For the text-containing cell, return its midpoint in [X, Y] coordinate format. 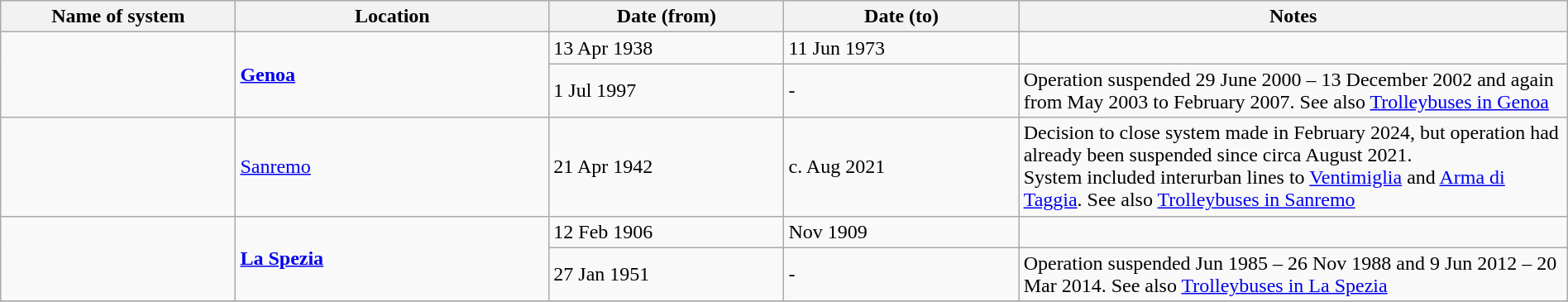
Sanremo [392, 167]
La Spezia [392, 258]
21 Apr 1942 [667, 167]
Genoa [392, 74]
Operation suspended Jun 1985 – 26 Nov 1988 and 9 Jun 2012 – 20 Mar 2014. See also Trolleybuses in La Spezia [1293, 275]
Date (to) [901, 17]
Operation suspended 29 June 2000 – 13 December 2002 and again from May 2003 to February 2007. See also Trolleybuses in Genoa [1293, 91]
1 Jul 1997 [667, 91]
11 Jun 1973 [901, 48]
Location [392, 17]
c. Aug 2021 [901, 167]
27 Jan 1951 [667, 275]
12 Feb 1906 [667, 232]
13 Apr 1938 [667, 48]
Notes [1293, 17]
Name of system [118, 17]
Date (from) [667, 17]
Nov 1909 [901, 232]
